Extract the (x, y) coordinate from the center of the cell holding the provided text.  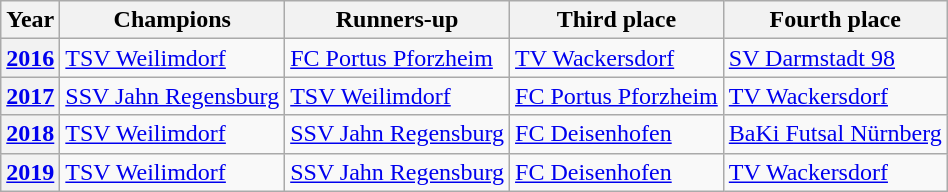
Third place (617, 20)
2019 (30, 172)
Fourth place (835, 20)
2017 (30, 96)
SV Darmstadt 98 (835, 58)
2018 (30, 134)
2016 (30, 58)
Champions (172, 20)
BaKi Futsal Nürnberg (835, 134)
Runners-up (398, 20)
Year (30, 20)
